Search for the cell housing the specified text and yield its (x, y) center coordinate. 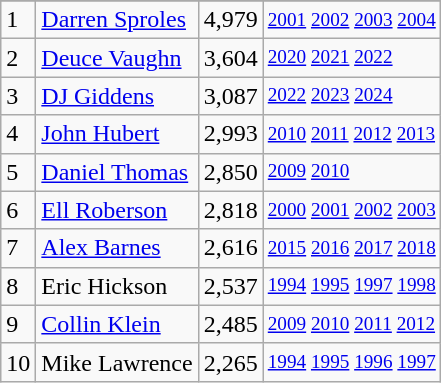
2,818 (230, 210)
1994 1995 1996 1997 (352, 362)
2022 2023 2024 (352, 96)
DJ Giddens (117, 96)
Eric Hickson (117, 286)
1 (18, 20)
2,993 (230, 134)
2,616 (230, 248)
2015 2016 2017 2018 (352, 248)
2009 2010 2011 2012 (352, 324)
9 (18, 324)
2020 2021 2022 (352, 58)
6 (18, 210)
Deuce Vaughn (117, 58)
3,604 (230, 58)
2000 2001 2002 2003 (352, 210)
2,485 (230, 324)
1994 1995 1997 1998 (352, 286)
2009 2010 (352, 172)
7 (18, 248)
2,537 (230, 286)
3,087 (230, 96)
2,265 (230, 362)
3 (18, 96)
4 (18, 134)
4,979 (230, 20)
Ell Roberson (117, 210)
Daniel Thomas (117, 172)
John Hubert (117, 134)
2001 2002 2003 2004 (352, 20)
Mike Lawrence (117, 362)
Collin Klein (117, 324)
10 (18, 362)
Darren Sproles (117, 20)
Alex Barnes (117, 248)
2010 2011 2012 2013 (352, 134)
5 (18, 172)
2,850 (230, 172)
2 (18, 58)
8 (18, 286)
